Identify which cell holds the provided text, then report its (x, y) central coordinate. 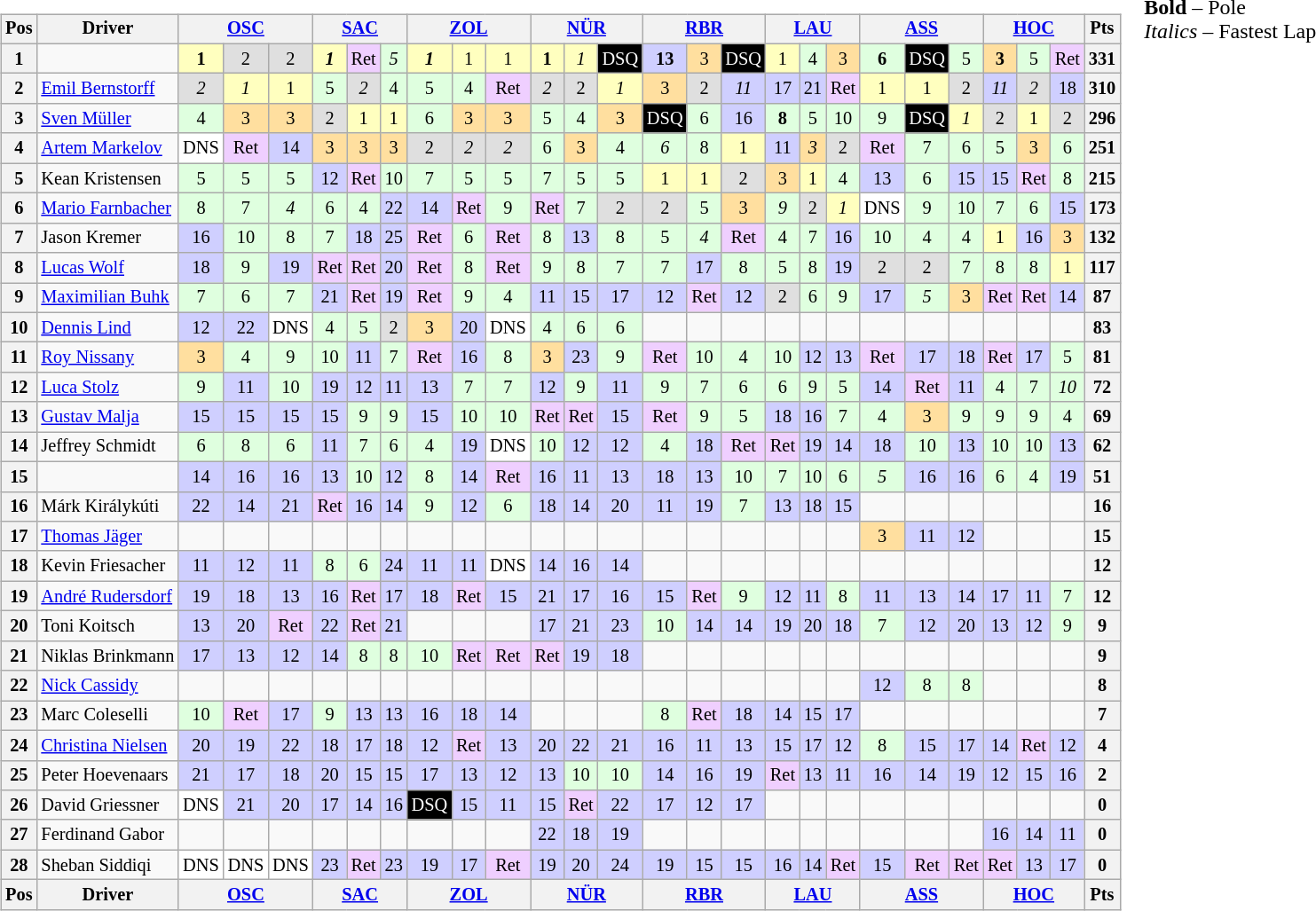
132 (1102, 238)
Toni Koitsch (107, 626)
Sheban Siddiqi (107, 865)
28 (19, 865)
Roy Nissany (107, 357)
215 (1102, 178)
Dennis Lind (107, 327)
Thomas Jäger (107, 537)
Jason Kremer (107, 238)
Peter Hoevenaars (107, 775)
Lucas Wolf (107, 268)
Nick Cassidy (107, 686)
Ferdinand Gabor (107, 835)
Márk Királykúti (107, 507)
72 (1102, 388)
Christina Nielsen (107, 745)
Jeffrey Schmidt (107, 447)
Marc Coleselli (107, 716)
27 (19, 835)
Gustav Malja (107, 417)
173 (1102, 208)
62 (1102, 447)
69 (1102, 417)
Luca Stolz (107, 388)
Kevin Friesacher (107, 566)
Kean Kristensen (107, 178)
26 (19, 805)
87 (1102, 298)
André Rudersdorf (107, 596)
Artem Markelov (107, 148)
Maximilian Buhk (107, 298)
331 (1102, 59)
David Griessner (107, 805)
Sven Müller (107, 119)
Emil Bernstorff (107, 89)
Niklas Brinkmann (107, 656)
251 (1102, 148)
Mario Farnbacher (107, 208)
51 (1102, 476)
83 (1102, 327)
81 (1102, 357)
296 (1102, 119)
117 (1102, 268)
310 (1102, 89)
